Pinpoint the cell where the given text exists, returning its (X, Y) midpoint coordinate. 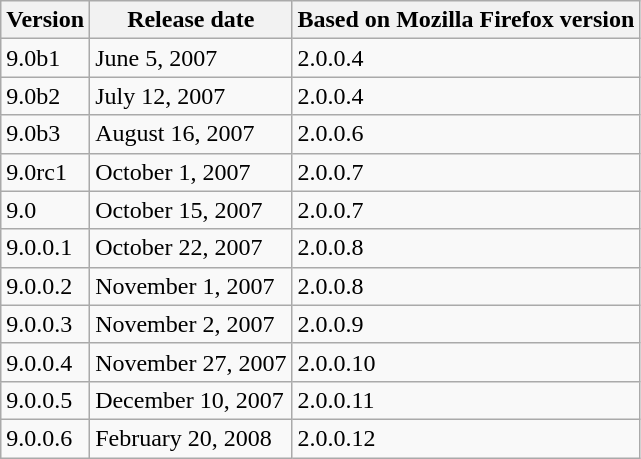
9.0.0.4 (46, 362)
9.0.0.2 (46, 286)
June 5, 2007 (191, 58)
Version (46, 20)
August 16, 2007 (191, 134)
October 22, 2007 (191, 248)
2.0.0.10 (466, 362)
Based on Mozilla Firefox version (466, 20)
July 12, 2007 (191, 96)
November 1, 2007 (191, 286)
2.0.0.9 (466, 324)
9.0 (46, 210)
November 2, 2007 (191, 324)
October 1, 2007 (191, 172)
2.0.0.6 (466, 134)
9.0.0.3 (46, 324)
9.0b1 (46, 58)
9.0b3 (46, 134)
9.0.0.6 (46, 438)
November 27, 2007 (191, 362)
2.0.0.11 (466, 400)
2.0.0.12 (466, 438)
Release date (191, 20)
9.0rc1 (46, 172)
December 10, 2007 (191, 400)
February 20, 2008 (191, 438)
9.0.0.1 (46, 248)
October 15, 2007 (191, 210)
9.0b2 (46, 96)
9.0.0.5 (46, 400)
